Return the (X, Y) coordinate for the center point of the cell that contains the specified text.  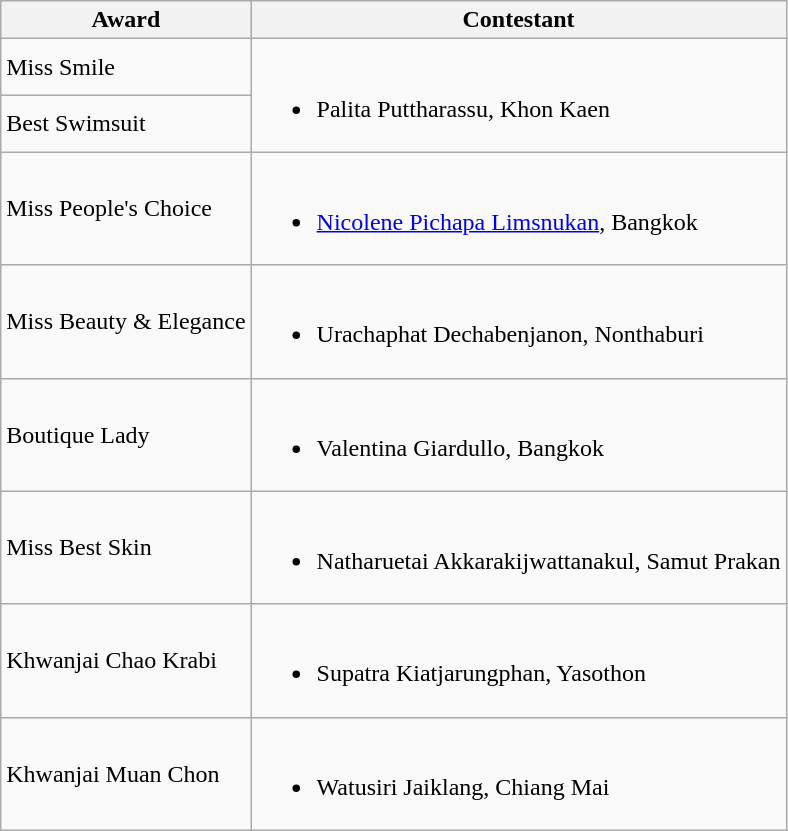
Supatra Kiatjarungphan, Yasothon (518, 660)
Watusiri Jaiklang, Chiang Mai (518, 774)
Khwanjai Muan Chon (126, 774)
Miss Smile (126, 68)
Miss Beauty & Elegance (126, 322)
Best Swimsuit (126, 124)
Award (126, 20)
Palita Puttharassu, Khon Kaen (518, 96)
Nicolene Pichapa Limsnukan, Bangkok (518, 208)
Miss People's Choice (126, 208)
Miss Best Skin (126, 548)
Contestant (518, 20)
Valentina Giardullo, Bangkok (518, 434)
Khwanjai Chao Krabi (126, 660)
Boutique Lady (126, 434)
Natharuetai Akkarakijwattanakul, Samut Prakan (518, 548)
Urachaphat Dechabenjanon, Nonthaburi (518, 322)
